Scan for the cell matching the given text and deliver its (x, y) coordinate at center. 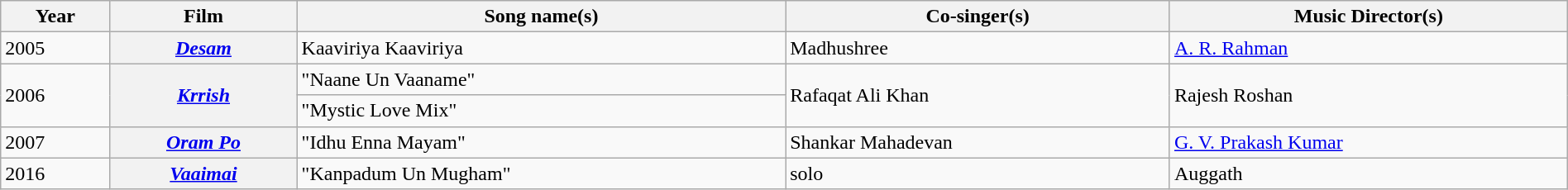
Vaaimai (203, 173)
"Kanpadum Un Mugham" (541, 173)
"Naane Un Vaaname" (541, 79)
G. V. Prakash Kumar (1368, 142)
2016 (55, 173)
"Mystic Love Mix" (541, 111)
Year (55, 17)
A. R. Rahman (1368, 48)
2005 (55, 48)
Rafaqat Ali Khan (978, 95)
Kaaviriya Kaaviriya (541, 48)
Oram Po (203, 142)
Krrish (203, 95)
Rajesh Roshan (1368, 95)
Auggath (1368, 173)
Desam (203, 48)
Music Director(s) (1368, 17)
Film (203, 17)
"Idhu Enna Mayam" (541, 142)
Co-singer(s) (978, 17)
2007 (55, 142)
Shankar Mahadevan (978, 142)
Song name(s) (541, 17)
solo (978, 173)
Madhushree (978, 48)
2006 (55, 95)
